Detect which cell encompasses the target text, then output its (X, Y) center coordinate. 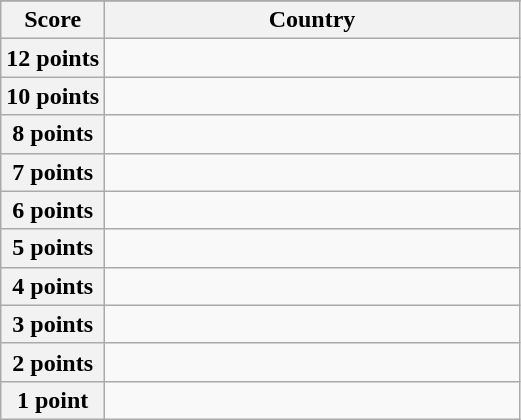
6 points (53, 210)
4 points (53, 286)
5 points (53, 248)
3 points (53, 324)
7 points (53, 172)
2 points (53, 362)
Score (53, 20)
8 points (53, 134)
12 points (53, 58)
Country (312, 20)
1 point (53, 400)
10 points (53, 96)
